Identify which cell holds the provided text, then report its (x, y) central coordinate. 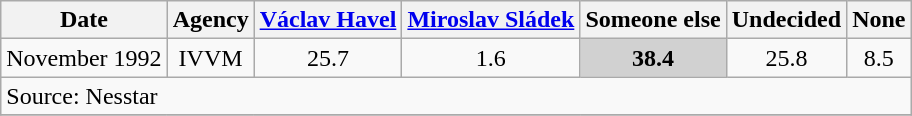
Václav Havel (328, 20)
None (879, 20)
November 1992 (84, 58)
Someone else (653, 20)
Date (84, 20)
38.4 (653, 58)
Miroslav Sládek (491, 20)
Agency (210, 20)
Undecided (786, 20)
8.5 (879, 58)
25.8 (786, 58)
IVVM (210, 58)
Source: Nesstar (456, 96)
25.7 (328, 58)
1.6 (491, 58)
